Return [x, y] of the center of cell containing provided text 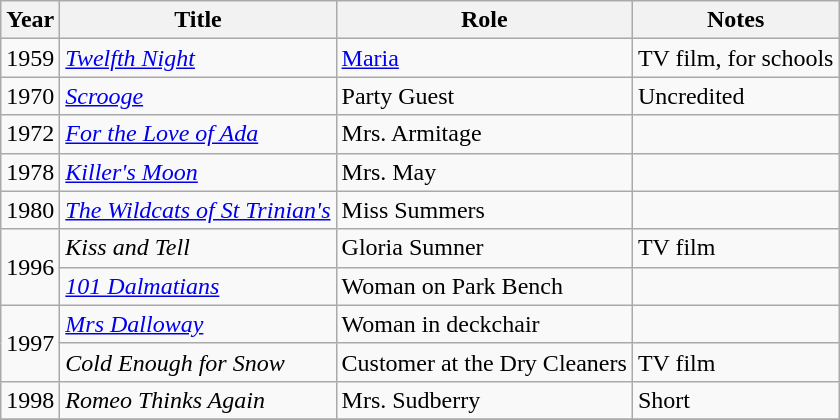
Maria [484, 58]
1970 [30, 96]
Mrs. Sudberry [484, 400]
1998 [30, 400]
1972 [30, 134]
Kiss and Tell [198, 248]
Twelfth Night [198, 58]
Woman in deckchair [484, 324]
1997 [30, 343]
Woman on Park Bench [484, 286]
Miss Summers [484, 210]
Mrs. Armitage [484, 134]
Killer's Moon [198, 172]
Role [484, 20]
Scrooge [198, 96]
Mrs. May [484, 172]
Short [736, 400]
Gloria Sumner [484, 248]
1959 [30, 58]
Mrs Dalloway [198, 324]
1980 [30, 210]
Party Guest [484, 96]
TV film, for schools [736, 58]
1978 [30, 172]
Customer at the Dry Cleaners [484, 362]
Cold Enough for Snow [198, 362]
Year [30, 20]
Romeo Thinks Again [198, 400]
Title [198, 20]
Notes [736, 20]
For the Love of Ada [198, 134]
101 Dalmatians [198, 286]
Uncredited [736, 96]
The Wildcats of St Trinian's [198, 210]
1996 [30, 267]
